Determine the (X, Y) coordinate at the center of the cell enclosing the given text.  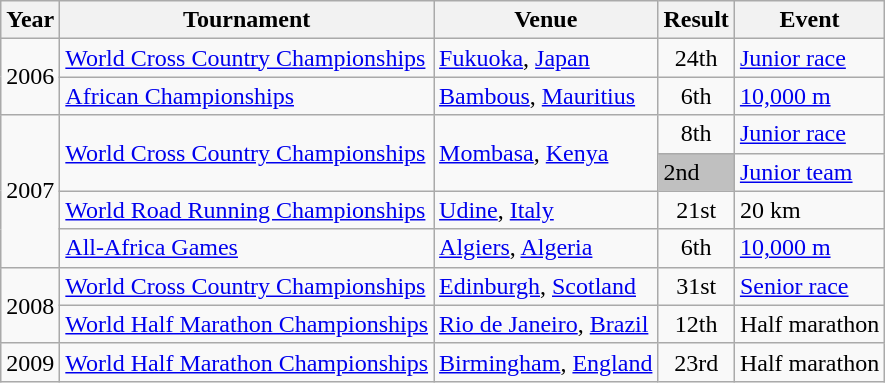
Edinburgh, Scotland (546, 286)
21st (696, 210)
24th (696, 58)
Algiers, Algeria (546, 248)
Birmingham, England (546, 362)
12th (696, 324)
Venue (546, 20)
31st (696, 286)
Rio de Janeiro, Brazil (546, 324)
All-Africa Games (247, 248)
Tournament (247, 20)
World Road Running Championships (247, 210)
20 km (809, 210)
2009 (30, 362)
Senior race (809, 286)
2007 (30, 191)
African Championships (247, 96)
Year (30, 20)
2008 (30, 305)
Mombasa, Kenya (546, 153)
2006 (30, 77)
Event (809, 20)
Result (696, 20)
Junior team (809, 172)
2nd (696, 172)
Udine, Italy (546, 210)
8th (696, 134)
Fukuoka, Japan (546, 58)
Bambous, Mauritius (546, 96)
23rd (696, 362)
